Output the (x, y) coordinate of the center of the cell containing the given text.  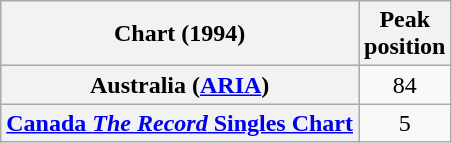
Australia (ARIA) (180, 85)
5 (405, 123)
Chart (1994) (180, 34)
84 (405, 85)
Peakposition (405, 34)
Canada The Record Singles Chart (180, 123)
